Return (x, y) of the center of cell containing provided text 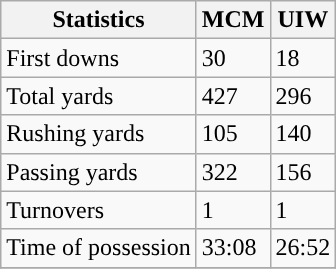
322 (233, 172)
26:52 (303, 248)
33:08 (233, 248)
Time of possession (99, 248)
Turnovers (99, 210)
MCM (233, 20)
156 (303, 172)
105 (233, 134)
Passing yards (99, 172)
140 (303, 134)
UIW (303, 20)
Total yards (99, 96)
Statistics (99, 20)
296 (303, 96)
18 (303, 58)
First downs (99, 58)
427 (233, 96)
Rushing yards (99, 134)
30 (233, 58)
